From the cell containing the given text, extract its center point as [x, y] coordinate. 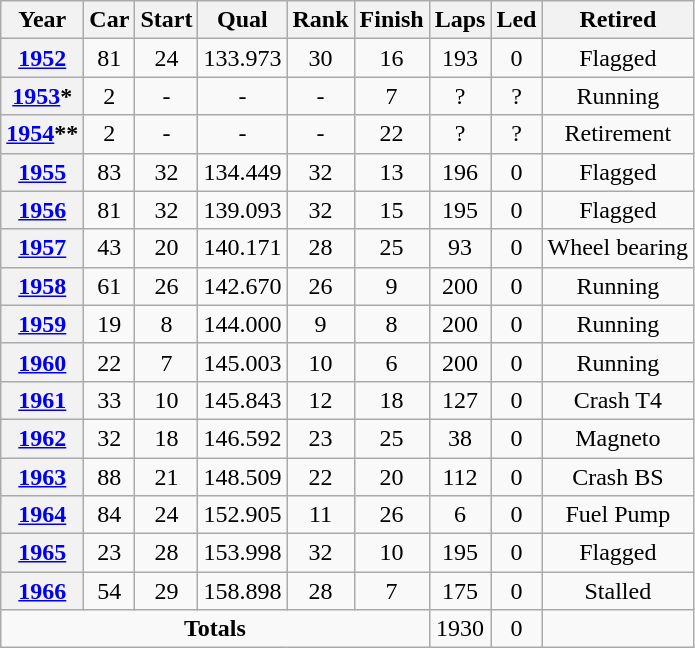
93 [460, 248]
11 [320, 515]
145.003 [242, 362]
1930 [460, 629]
196 [460, 172]
140.171 [242, 248]
Crash T4 [618, 400]
1961 [42, 400]
1954** [42, 134]
43 [110, 248]
Finish [392, 20]
84 [110, 515]
158.898 [242, 591]
152.905 [242, 515]
Start [166, 20]
15 [392, 210]
1962 [42, 438]
Qual [242, 20]
1955 [42, 172]
33 [110, 400]
134.449 [242, 172]
Stalled [618, 591]
146.592 [242, 438]
1959 [42, 324]
127 [460, 400]
30 [320, 58]
21 [166, 477]
142.670 [242, 286]
175 [460, 591]
1963 [42, 477]
1960 [42, 362]
Car [110, 20]
Totals [215, 629]
Crash BS [618, 477]
1966 [42, 591]
13 [392, 172]
12 [320, 400]
Fuel Pump [618, 515]
29 [166, 591]
Year [42, 20]
Laps [460, 20]
145.843 [242, 400]
61 [110, 286]
83 [110, 172]
1965 [42, 553]
Wheel bearing [618, 248]
19 [110, 324]
193 [460, 58]
Retirement [618, 134]
148.509 [242, 477]
144.000 [242, 324]
1953* [42, 96]
16 [392, 58]
Rank [320, 20]
1957 [42, 248]
1964 [42, 515]
Magneto [618, 438]
38 [460, 438]
1952 [42, 58]
1958 [42, 286]
54 [110, 591]
133.973 [242, 58]
88 [110, 477]
139.093 [242, 210]
112 [460, 477]
Retired [618, 20]
153.998 [242, 553]
1956 [42, 210]
Led [516, 20]
